Provide the (x, y) coordinate of the cell's center where the given text is located.  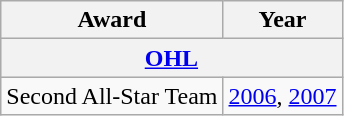
Award (112, 20)
2006, 2007 (282, 96)
Year (282, 20)
Second All-Star Team (112, 96)
OHL (172, 58)
